Identify which cell holds the provided text, then report its (x, y) central coordinate. 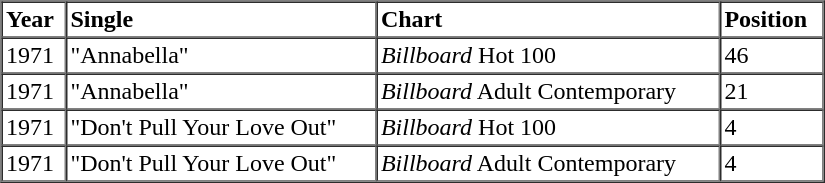
Chart (548, 20)
Single (222, 20)
Year (34, 20)
46 (772, 56)
Position (772, 20)
21 (772, 92)
